Identify which cell holds the provided text, then report its (x, y) central coordinate. 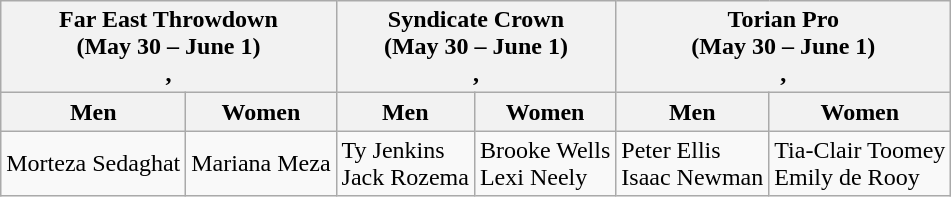
Far East Throwdown(May 30 – June 1) , (168, 47)
Ty Jenkins Jack Rozema (405, 164)
Tia-Clair Toomey Emily de Rooy (860, 164)
Mariana Meza (261, 164)
Torian Pro(May 30 – June 1) , (784, 47)
Morteza Sedaghat (94, 164)
Peter Ellis Isaac Newman (692, 164)
Brooke Wells Lexi Neely (544, 164)
Syndicate Crown(May 30 – June 1) , (476, 47)
